Capture the cell that displays the provided text and extract its [x, y] central coordinate. 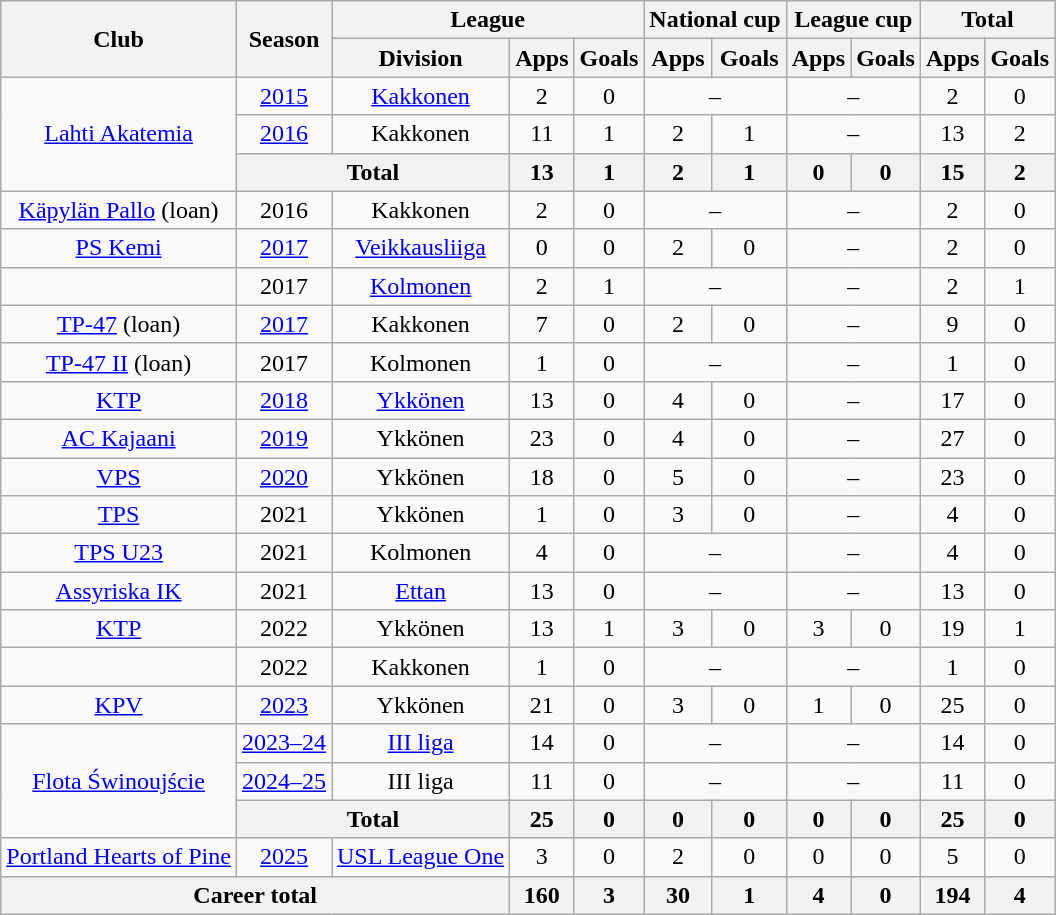
PS Kemi [119, 248]
2023–24 [284, 743]
Portland Hearts of Pine [119, 857]
Flota Świnoujście [119, 781]
194 [952, 895]
Ettan [421, 591]
League [488, 20]
TPS [119, 515]
18 [542, 477]
Assyriska IK [119, 591]
League cup [853, 20]
7 [542, 324]
Season [284, 39]
TP-47 (loan) [119, 324]
9 [952, 324]
19 [952, 629]
21 [542, 705]
17 [952, 400]
Club [119, 39]
2024–25 [284, 781]
15 [952, 172]
160 [542, 895]
VPS [119, 477]
Division [421, 58]
2020 [284, 477]
TPS U23 [119, 553]
Veikkausliiga [421, 248]
USL League One [421, 857]
Career total [256, 895]
2025 [284, 857]
2023 [284, 705]
2015 [284, 96]
Käpylän Pallo (loan) [119, 210]
Lahti Akatemia [119, 134]
2018 [284, 400]
30 [678, 895]
National cup [715, 20]
2019 [284, 438]
AC Kajaani [119, 438]
TP-47 II (loan) [119, 362]
KPV [119, 705]
27 [952, 438]
